Output the [X, Y] coordinate of the center of the cell containing the given text.  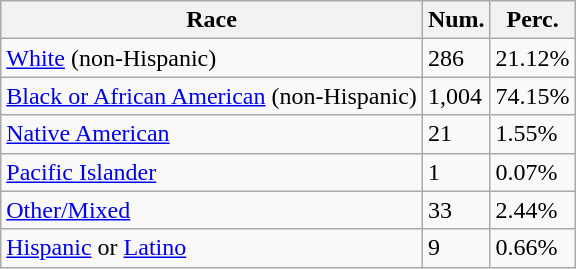
1,004 [456, 96]
1.55% [532, 134]
9 [456, 248]
Num. [456, 20]
21 [456, 134]
2.44% [532, 210]
Black or African American (non-Hispanic) [212, 96]
74.15% [532, 96]
21.12% [532, 58]
Race [212, 20]
1 [456, 172]
Native American [212, 134]
Pacific Islander [212, 172]
Other/Mixed [212, 210]
Hispanic or Latino [212, 248]
0.07% [532, 172]
Perc. [532, 20]
33 [456, 210]
286 [456, 58]
0.66% [532, 248]
White (non-Hispanic) [212, 58]
